Extract the (x, y) coordinate from the center of the cell holding the provided text.  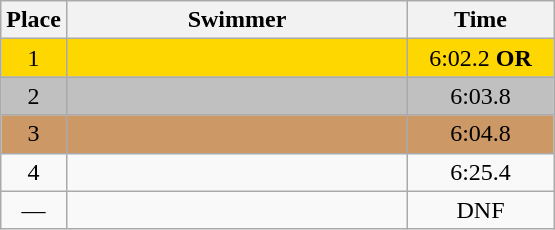
Place (34, 20)
Time (481, 20)
6:02.2 OR (481, 58)
1 (34, 58)
6:25.4 (481, 172)
DNF (481, 210)
— (34, 210)
2 (34, 96)
Swimmer (236, 20)
6:03.8 (481, 96)
6:04.8 (481, 134)
3 (34, 134)
4 (34, 172)
